Find where the given text appears and provide that cell's center as (X, Y) coordinate. 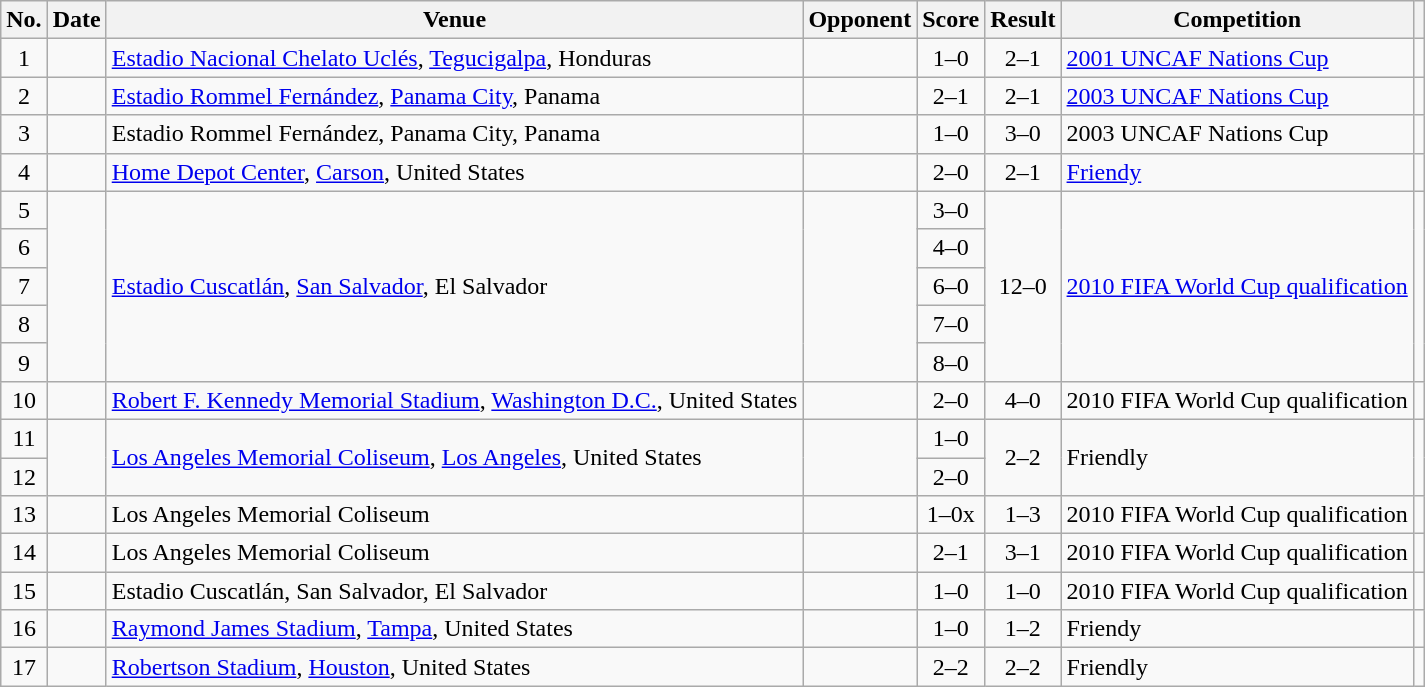
Estadio Nacional Chelato Uclés, Tegucigalpa, Honduras (454, 58)
8–0 (951, 362)
Robertson Stadium, Houston, United States (454, 667)
Score (951, 20)
1 (24, 58)
1–0x (951, 515)
17 (24, 667)
Date (76, 20)
13 (24, 515)
Venue (454, 20)
3–1 (1023, 553)
Opponent (860, 20)
12–0 (1023, 286)
14 (24, 553)
8 (24, 324)
Home Depot Center, Carson, United States (454, 172)
Raymond James Stadium, Tampa, United States (454, 629)
12 (24, 477)
10 (24, 400)
5 (24, 210)
Robert F. Kennedy Memorial Stadium, Washington D.C., United States (454, 400)
7 (24, 286)
11 (24, 438)
6 (24, 248)
Los Angeles Memorial Coliseum, Los Angeles, United States (454, 457)
15 (24, 591)
9 (24, 362)
3 (24, 134)
2 (24, 96)
4 (24, 172)
Competition (1237, 20)
1–2 (1023, 629)
Result (1023, 20)
No. (24, 20)
2001 UNCAF Nations Cup (1237, 58)
7–0 (951, 324)
1–3 (1023, 515)
6–0 (951, 286)
16 (24, 629)
